Search for the cell housing the specified text and yield its [x, y] center coordinate. 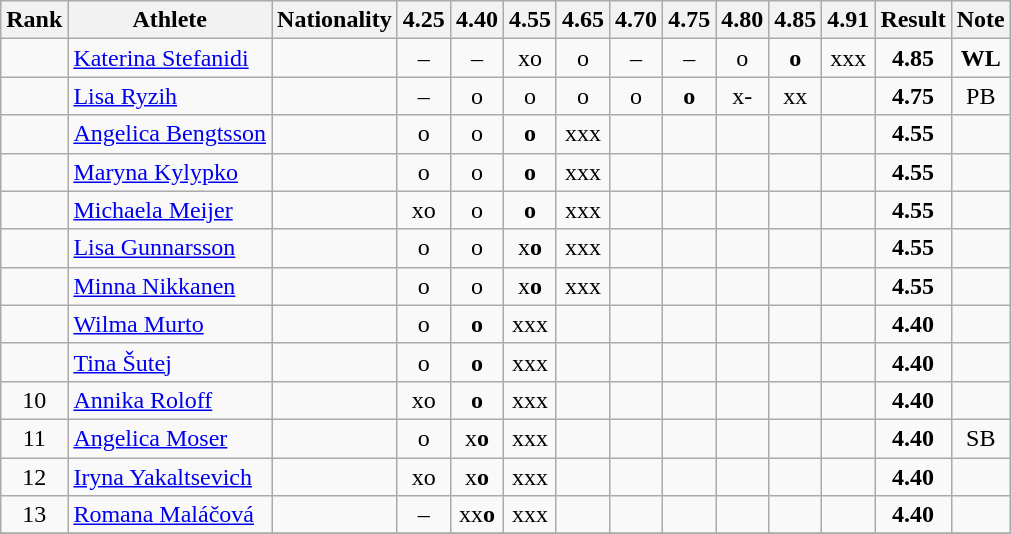
4.80 [742, 20]
Iryna Yakaltsevich [170, 477]
WL [980, 58]
Lisa Ryzih [170, 96]
SB [980, 438]
Tina Šutej [170, 362]
xx [796, 96]
xxo [476, 515]
Result [913, 20]
Michaela Meijer [170, 210]
4.70 [636, 20]
Rank [34, 20]
PB [980, 96]
Nationality [335, 20]
11 [34, 438]
Athlete [170, 20]
Angelica Moser [170, 438]
Maryna Kylypko [170, 172]
Angelica Bengtsson [170, 134]
10 [34, 400]
Lisa Gunnarsson [170, 248]
13 [34, 515]
Note [980, 20]
4.65 [582, 20]
Wilma Murto [170, 324]
4.25 [424, 20]
12 [34, 477]
Annika Roloff [170, 400]
Katerina Stefanidi [170, 58]
4.91 [848, 20]
Romana Maláčová [170, 515]
x- [742, 96]
Minna Nikkanen [170, 286]
